Extract the [x, y] coordinate from the center of the cell holding the provided text.  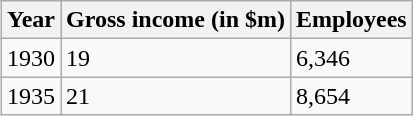
Gross income (in $m) [176, 20]
6,346 [352, 58]
Year [32, 20]
1930 [32, 58]
19 [176, 58]
21 [176, 96]
8,654 [352, 96]
1935 [32, 96]
Employees [352, 20]
